Provide the [X, Y] coordinate of the cell's center where the given text is located.  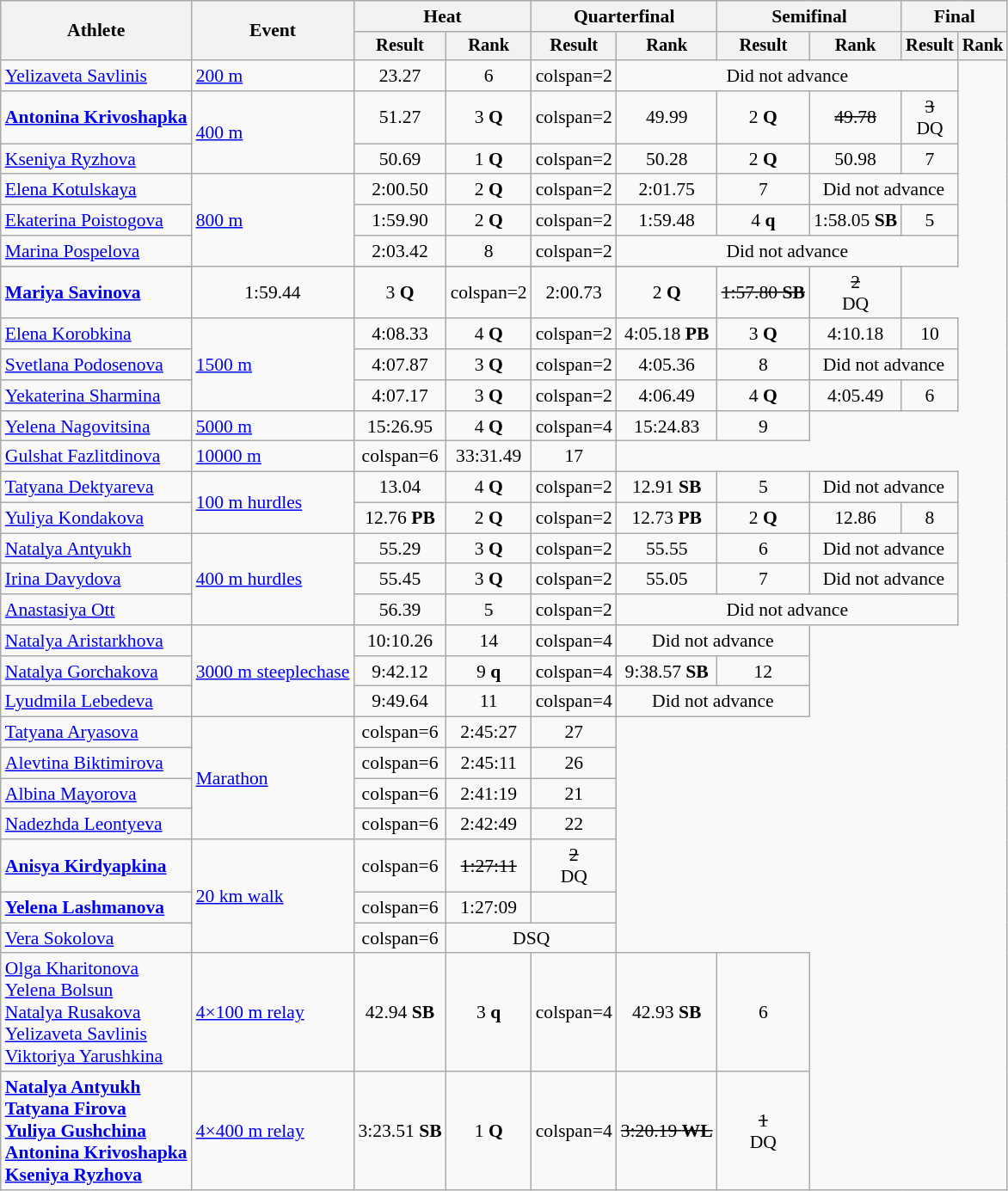
Natalya Gorchakova [96, 672]
10 [930, 335]
100 m hurdles [274, 502]
Svetlana Podosenova [96, 365]
56.39 [399, 610]
2:01.75 [667, 190]
4 q [764, 220]
Final [955, 16]
1:59.44 [274, 292]
Vera Sokolova [96, 938]
4:05.49 [855, 396]
9 q [489, 672]
1:27:09 [489, 908]
10000 m [274, 457]
22 [575, 825]
Quarterfinal [624, 16]
Anisya Kirdyapkina [96, 865]
9 [764, 427]
2:00.50 [399, 190]
Heat [442, 16]
Alevtina Biktimirova [96, 764]
3:20.19 WL [667, 1131]
50.69 [399, 159]
3DQ [930, 117]
Natalya AntyukhTatyana FirovaYuliya GushchinaAntonina KrivoshapkaKseniya Ryzhova [96, 1131]
4:05.36 [667, 365]
4:06.49 [667, 396]
3000 m steeplechase [274, 671]
Elena Korobkina [96, 335]
15:26.95 [399, 427]
200 m [274, 76]
1:59.48 [667, 220]
4:10.18 [855, 335]
DSQ [532, 938]
13.04 [399, 488]
1500 m [274, 365]
Tatyana Aryasova [96, 733]
Gulshat Fazlitdinova [96, 457]
11 [489, 702]
2:00.73 [575, 292]
49.99 [667, 117]
Anastasiya Ott [96, 610]
Lyudmila Lebedeva [96, 702]
Tatyana Dektyareva [96, 488]
2:45:27 [489, 733]
Yelizaveta Savlinis [96, 76]
Olga KharitonovaYelena BolsunNatalya RusakovaYelizaveta SavlinisViktoriya Yarushkina [96, 1013]
400 m [274, 132]
Event [274, 31]
4×400 m relay [274, 1131]
55.05 [667, 580]
55.45 [399, 580]
20 km walk [274, 896]
1DQ [764, 1131]
3:23.51 SB [399, 1131]
Athlete [96, 31]
23.27 [399, 76]
1:57.80 SB [764, 292]
21 [575, 794]
Irina Davydova [96, 580]
49.78 [855, 117]
42.93 SB [667, 1013]
51.27 [399, 117]
2:41:19 [489, 794]
Kseniya Ryzhova [96, 159]
5000 m [274, 427]
800 m [274, 220]
Natalya Aristarkhova [96, 641]
27 [575, 733]
Albina Mayorova [96, 794]
12 [764, 672]
Yekaterina Sharmina [96, 396]
17 [575, 457]
12.91 SB [667, 488]
Antonina Krivoshapka [96, 117]
4:07.17 [399, 396]
400 m hurdles [274, 580]
26 [575, 764]
4:08.33 [399, 335]
33:31.49 [489, 457]
15:24.83 [667, 427]
1:59.90 [399, 220]
Ekaterina Poistogova [96, 220]
Yelena Lashmanova [96, 908]
Natalya Antyukh [96, 549]
12.86 [855, 519]
Marina Pospelova [96, 251]
50.28 [667, 159]
2:03.42 [399, 251]
2:45:11 [489, 764]
Semifinal [810, 16]
12.76 PB [399, 519]
4×100 m relay [274, 1013]
9:38.57 SB [667, 672]
4:07.87 [399, 365]
Marathon [274, 778]
55.29 [399, 549]
9:49.64 [399, 702]
50.98 [855, 159]
Elena Kotulskaya [96, 190]
10:10.26 [399, 641]
42.94 SB [399, 1013]
Mariya Savinova [96, 292]
2:42:49 [489, 825]
12.73 PB [667, 519]
1:58.05 SB [855, 220]
Yelena Nagovitsina [96, 427]
4:05.18 PB [667, 335]
14 [489, 641]
55.55 [667, 549]
Nadezhda Leontyeva [96, 825]
Yuliya Kondakova [96, 519]
3 q [489, 1013]
9:42.12 [399, 672]
1:27:11 [489, 865]
